Pinpoint the cell where the given text exists, returning its (X, Y) midpoint coordinate. 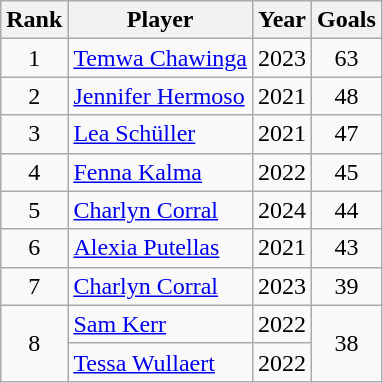
7 (34, 286)
Alexia Putellas (160, 248)
Lea Schüller (160, 134)
Temwa Chawinga (160, 58)
Rank (34, 20)
1 (34, 58)
Sam Kerr (160, 324)
Jennifer Hermoso (160, 96)
Year (282, 20)
Goals (347, 20)
44 (347, 210)
63 (347, 58)
Tessa Wullaert (160, 362)
38 (347, 343)
4 (34, 172)
43 (347, 248)
45 (347, 172)
6 (34, 248)
3 (34, 134)
48 (347, 96)
5 (34, 210)
Fenna Kalma (160, 172)
2024 (282, 210)
39 (347, 286)
47 (347, 134)
2 (34, 96)
8 (34, 343)
Player (160, 20)
